Identify which cell holds the provided text, then report its [X, Y] central coordinate. 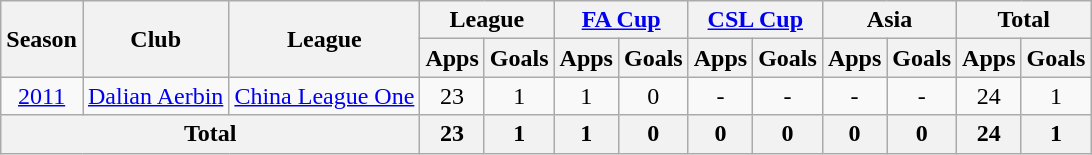
Club [155, 39]
FA Cup [621, 20]
Season [42, 39]
CSL Cup [755, 20]
China League One [324, 96]
Asia [889, 20]
2011 [42, 96]
Dalian Aerbin [155, 96]
